Identify which cell holds the provided text, then report its [x, y] central coordinate. 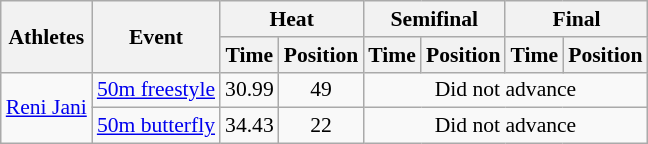
22 [321, 126]
50m butterfly [156, 126]
Athletes [46, 36]
50m freestyle [156, 90]
Semifinal [434, 19]
Event [156, 36]
Final [576, 19]
30.99 [250, 90]
Reni Jani [46, 108]
49 [321, 90]
34.43 [250, 126]
Heat [292, 19]
